Provide the [x, y] coordinate of the cell's center where the given text is located.  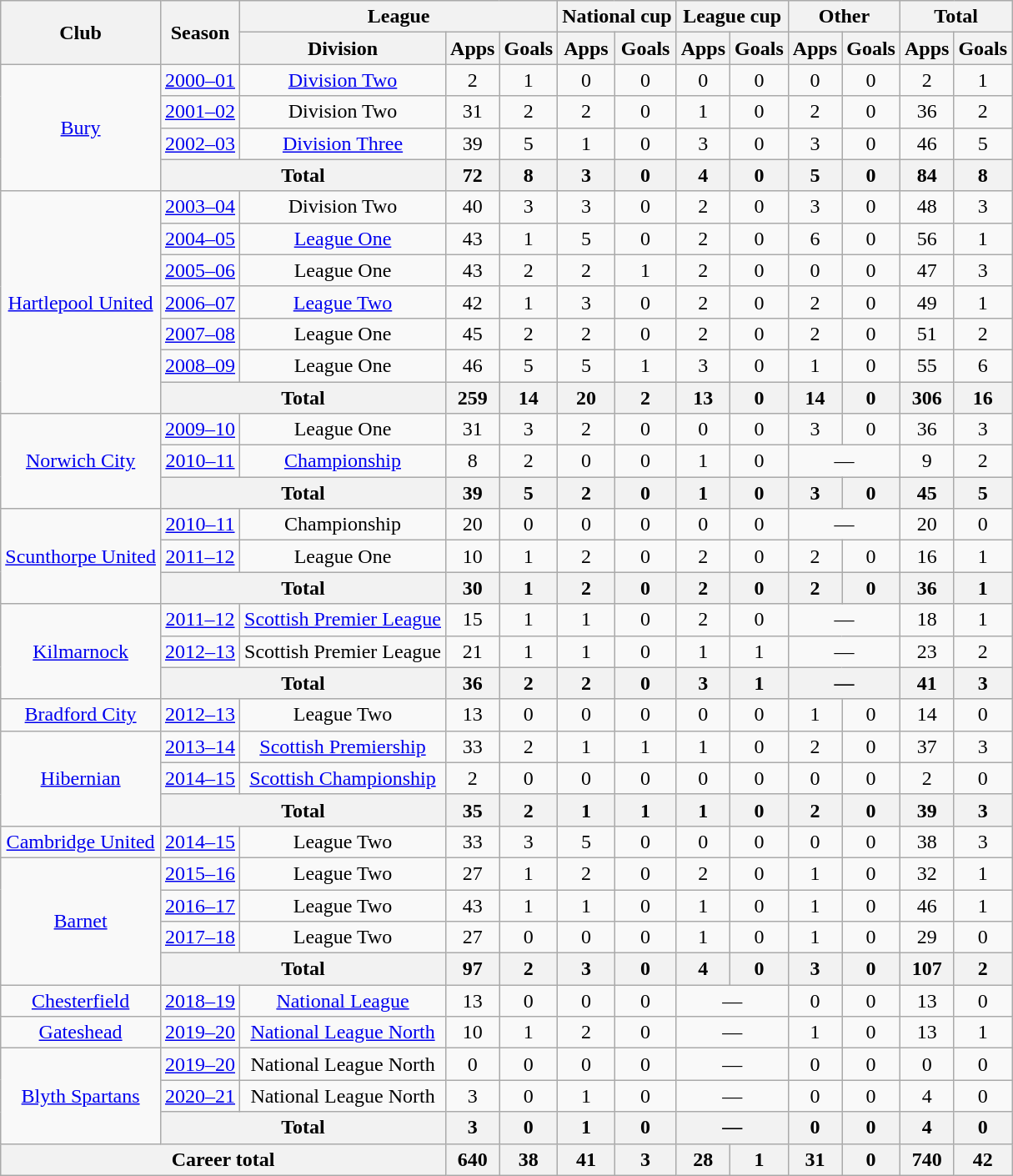
Scottish Premiership [344, 746]
Bury [81, 128]
Kilmarnock [81, 651]
2008–09 [200, 365]
2005–06 [200, 270]
40 [473, 207]
15 [473, 620]
Division [344, 48]
56 [926, 239]
32 [926, 873]
Hartlepool United [81, 302]
2003–04 [200, 207]
306 [926, 398]
2007–08 [200, 334]
48 [926, 207]
30 [473, 588]
2016–17 [200, 905]
Gateshead [81, 1033]
Other [844, 17]
Barnet [81, 921]
107 [926, 969]
League cup [732, 17]
National League [344, 1001]
2000–01 [200, 80]
2009–10 [200, 430]
84 [926, 175]
National cup [617, 17]
2006–07 [200, 302]
Hibernian [81, 778]
Bradford City [81, 715]
29 [926, 937]
72 [473, 175]
Division Three [344, 143]
2004–05 [200, 239]
Blyth Spartans [81, 1096]
51 [926, 334]
2013–14 [200, 746]
Season [200, 33]
740 [926, 1159]
Scunthorpe United [81, 556]
55 [926, 365]
2002–03 [200, 143]
49 [926, 302]
2020–21 [200, 1096]
2018–19 [200, 1001]
Career total [223, 1159]
League [399, 17]
Chesterfield [81, 1001]
97 [473, 969]
640 [473, 1159]
35 [473, 810]
Cambridge United [81, 842]
9 [926, 461]
259 [473, 398]
28 [703, 1159]
23 [926, 651]
Club [81, 33]
37 [926, 746]
47 [926, 270]
2001–02 [200, 112]
2015–16 [200, 873]
Scottish Championship [344, 778]
2017–18 [200, 937]
21 [473, 651]
Norwich City [81, 461]
18 [926, 620]
